Detect which cell encompasses the target text, then output its (X, Y) center coordinate. 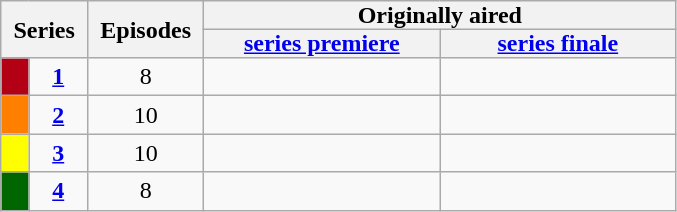
Series (44, 30)
1 (58, 77)
Episodes (146, 30)
2 (58, 115)
series finale (558, 43)
series premiere (322, 43)
Originally aired (440, 15)
4 (58, 191)
3 (58, 153)
